Search for the cell housing the specified text and yield its (x, y) center coordinate. 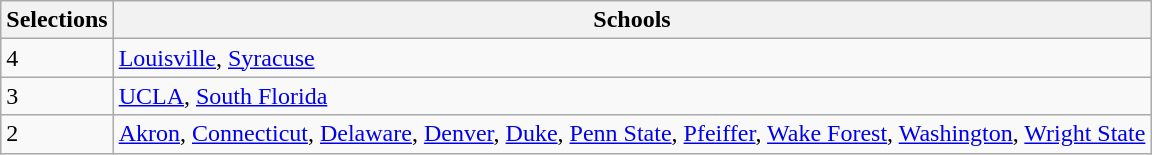
4 (57, 58)
UCLA, South Florida (632, 96)
2 (57, 134)
Schools (632, 20)
Louisville, Syracuse (632, 58)
Akron, Connecticut, Delaware, Denver, Duke, Penn State, Pfeiffer, Wake Forest, Washington, Wright State (632, 134)
3 (57, 96)
Selections (57, 20)
